Return [x, y] of the center of cell containing provided text 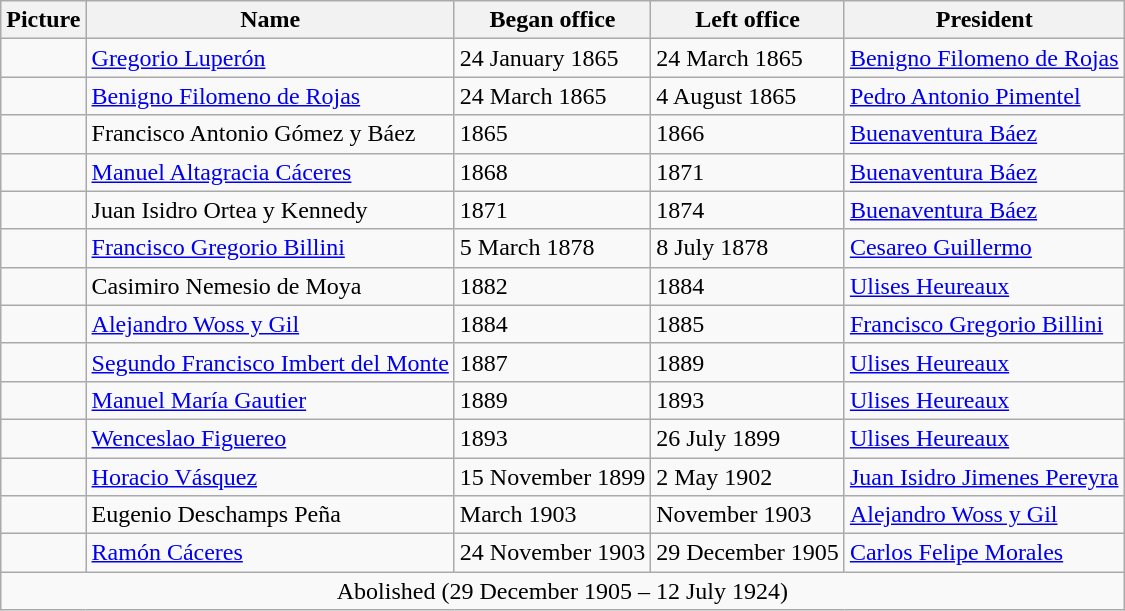
Segundo Francisco Imbert del Monte [270, 362]
5 March 1878 [552, 248]
1866 [748, 134]
Left office [748, 20]
Picture [44, 20]
Juan Isidro Jimenes Pereyra [984, 477]
Cesareo Guillermo [984, 248]
2 May 1902 [748, 477]
Pedro Antonio Pimentel [984, 96]
Wenceslao Figuereo [270, 438]
Abolished (29 December 1905 – 12 July 1924) [562, 591]
24 January 1865 [552, 58]
15 November 1899 [552, 477]
1882 [552, 286]
Manuel Altagracia Cáceres [270, 172]
Manuel María Gautier [270, 400]
1874 [748, 210]
Carlos Felipe Morales [984, 553]
24 November 1903 [552, 553]
Ramón Cáceres [270, 553]
November 1903 [748, 515]
1865 [552, 134]
March 1903 [552, 515]
1887 [552, 362]
8 July 1878 [748, 248]
Casimiro Nemesio de Moya [270, 286]
26 July 1899 [748, 438]
President [984, 20]
Gregorio Luperón [270, 58]
Began office [552, 20]
Horacio Vásquez [270, 477]
4 August 1865 [748, 96]
29 December 1905 [748, 553]
Name [270, 20]
Francisco Antonio Gómez y Báez [270, 134]
1885 [748, 324]
Juan Isidro Ortea y Kennedy [270, 210]
1868 [552, 172]
Eugenio Deschamps Peña [270, 515]
